Provide the [x, y] coordinate of the cell's center where the given text is located.  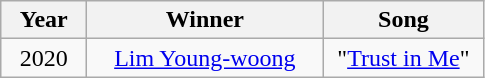
Winner [205, 20]
Song [404, 20]
"Trust in Me" [404, 58]
Lim Young-woong [205, 58]
Year [44, 20]
2020 [44, 58]
